Determine the [X, Y] coordinate at the center of the cell enclosing the given text.  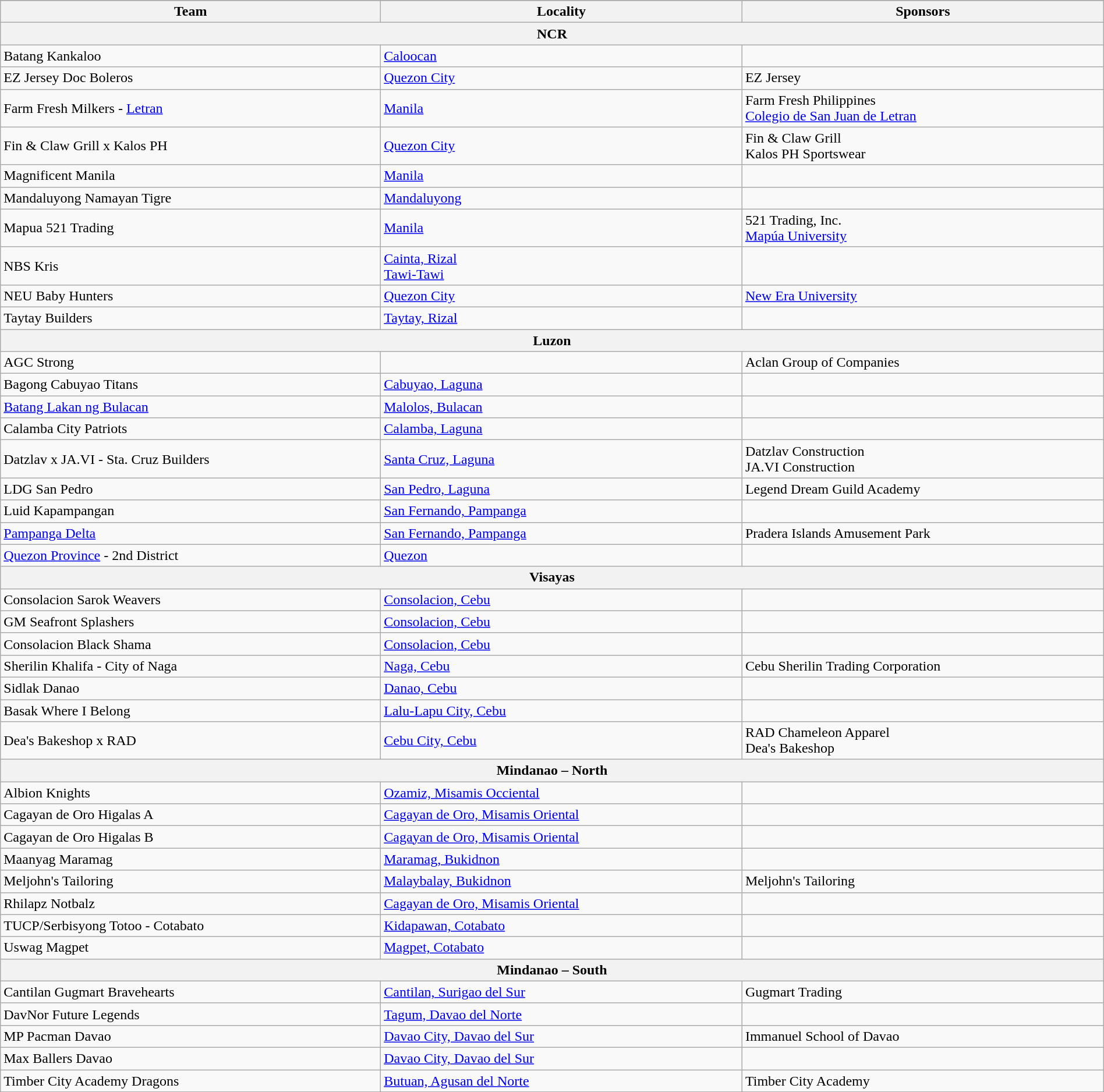
Fin & Claw Grill x Kalos PH [191, 146]
Danao, Cebu [561, 688]
Malolos, Bulacan [561, 407]
Team [191, 12]
Gugmart Trading [922, 992]
Fin & Claw Grill Kalos PH Sportswear [922, 146]
Pampanga Delta [191, 533]
MP Pacman Davao [191, 1036]
Quezon [561, 555]
Magnificent Manila [191, 176]
Consolacion Sarok Weavers [191, 600]
Cantilan, Surigao del Sur [561, 992]
Kidapawan, Cotabato [561, 926]
Sponsors [922, 12]
Farm Fresh Milkers - Letran [191, 108]
Luid Kapampangan [191, 511]
Basak Where I Belong [191, 711]
Cebu City, Cebu [561, 740]
EZ Jersey [922, 78]
EZ Jersey Doc Boleros [191, 78]
NCR [552, 34]
Luzon [552, 341]
Mandaluyong Namayan Tigre [191, 198]
GM Seafront Splashers [191, 622]
Mapua 521 Trading [191, 228]
Uswag Magpet [191, 948]
Tagum, Davao del Norte [561, 1014]
Mindanao – South [552, 970]
Calamba City Patriots [191, 429]
Taytay, Rizal [561, 318]
DavNor Future Legends [191, 1014]
New Era University [922, 296]
Dea's Bakeshop x RAD [191, 740]
NEU Baby Hunters [191, 296]
Cagayan de Oro Higalas A [191, 815]
Quezon Province - 2nd District [191, 555]
521 Trading, Inc. Mapúa University [922, 228]
Magpet, Cotabato [561, 948]
Cagayan de Oro Higalas B [191, 837]
RAD Chameleon Apparel Dea's Bakeshop [922, 740]
NBS Kris [191, 265]
Ozamiz, Misamis Occiental [561, 793]
Batang Lakan ng Bulacan [191, 407]
Timber City Academy Dragons [191, 1081]
Malaybalay, Bukidnon [561, 881]
Mandaluyong [561, 198]
Locality [561, 12]
Consolacion Black Shama [191, 644]
Bagong Cabuyao Titans [191, 385]
Immanuel School of Davao [922, 1036]
Lalu-Lapu City, Cebu [561, 711]
Taytay Builders [191, 318]
Pradera Islands Amusement Park [922, 533]
Aclan Group of Companies [922, 363]
Max Ballers Davao [191, 1058]
Cantilan Gugmart Bravehearts [191, 992]
Calamba, Laguna [561, 429]
Farm Fresh Philippines Colegio de San Juan de Letran [922, 108]
San Pedro, Laguna [561, 489]
Maanyag Maramag [191, 859]
Santa Cruz, Laguna [561, 459]
Rhilapz Notbalz [191, 903]
Visayas [552, 577]
AGC Strong [191, 363]
Sherilin Khalifa - City of Naga [191, 666]
Timber City Academy [922, 1081]
Albion Knights [191, 793]
Maramag, Bukidnon [561, 859]
Datzlav x JA.VI - Sta. Cruz Builders [191, 459]
Cebu Sherilin Trading Corporation [922, 666]
Cabuyao, Laguna [561, 385]
Batang Kankaloo [191, 56]
Sidlak Danao [191, 688]
Caloocan [561, 56]
Butuan, Agusan del Norte [561, 1081]
Legend Dream Guild Academy [922, 489]
TUCP/Serbisyong Totoo - Cotabato [191, 926]
Datzlav Construction JA.VI Construction [922, 459]
Naga, Cebu [561, 666]
Mindanao – North [552, 771]
Cainta, Rizal Tawi-Tawi [561, 265]
LDG San Pedro [191, 489]
